Find where the given text appears and provide that cell's center as [x, y] coordinate. 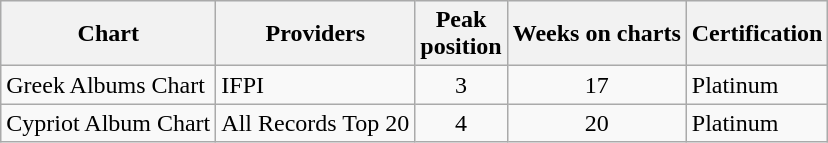
IFPI [316, 85]
3 [461, 85]
Chart [108, 34]
20 [596, 123]
Certification [757, 34]
Providers [316, 34]
4 [461, 123]
17 [596, 85]
Cypriot Album Chart [108, 123]
Peakposition [461, 34]
Weeks on charts [596, 34]
Greek Albums Chart [108, 85]
All Records Top 20 [316, 123]
